For the text-containing cell, return its midpoint in (X, Y) coordinate format. 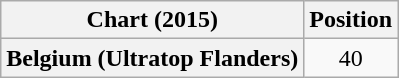
Chart (2015) (152, 20)
40 (351, 58)
Position (351, 20)
Belgium (Ultratop Flanders) (152, 58)
